Determine the (X, Y) coordinate at the center of the cell enclosing the given text.  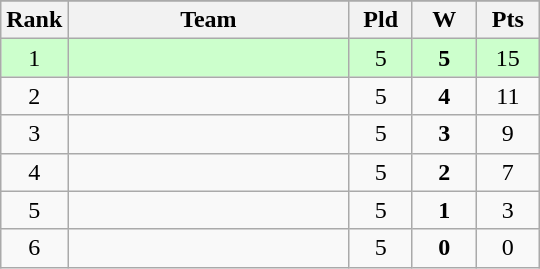
9 (508, 134)
11 (508, 96)
15 (508, 58)
Team (208, 20)
Rank (34, 20)
7 (508, 172)
6 (34, 248)
Pts (508, 20)
Pld (381, 20)
W (444, 20)
